Capture the cell that displays the provided text and extract its (X, Y) central coordinate. 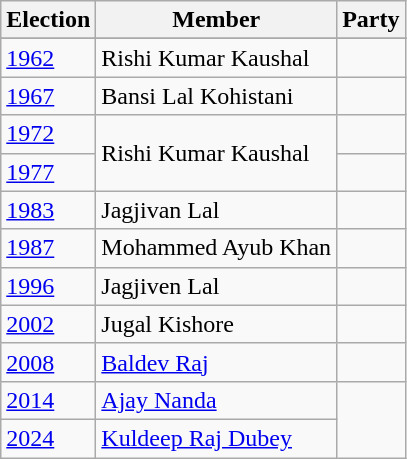
1977 (48, 172)
Bansi Lal Kohistani (216, 96)
Jagjivan Lal (216, 210)
Ajay Nanda (216, 400)
1962 (48, 58)
Mohammed Ayub Khan (216, 248)
1996 (48, 286)
2014 (48, 400)
1987 (48, 248)
Jagjiven Lal (216, 286)
Baldev Raj (216, 362)
Kuldeep Raj Dubey (216, 438)
2024 (48, 438)
Member (216, 20)
Jugal Kishore (216, 324)
1983 (48, 210)
2002 (48, 324)
Party (371, 20)
1972 (48, 134)
1967 (48, 96)
Election (48, 20)
2008 (48, 362)
